For the text-containing cell, return its midpoint in (X, Y) coordinate format. 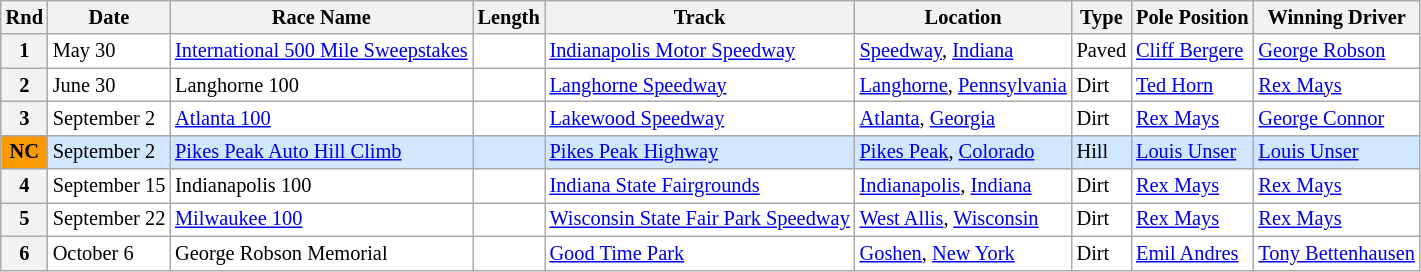
June 30 (109, 85)
3 (24, 118)
Ted Horn (1192, 85)
Good Time Park (700, 253)
Langhorne Speedway (700, 85)
George Connor (1336, 118)
George Robson (1336, 51)
4 (24, 186)
Pikes Peak Highway (700, 152)
Emil Andres (1192, 253)
October 6 (109, 253)
Milwaukee 100 (321, 219)
Rnd (24, 17)
Location (964, 17)
Hill (1102, 152)
Wisconsin State Fair Park Speedway (700, 219)
Indianapolis Motor Speedway (700, 51)
2 (24, 85)
Langhorne, Pennsylvania (964, 85)
Winning Driver (1336, 17)
Indianapolis 100 (321, 186)
Atlanta, Georgia (964, 118)
Speedway, Indiana (964, 51)
Length (509, 17)
West Allis, Wisconsin (964, 219)
Date (109, 17)
Race Name (321, 17)
September 22 (109, 219)
Goshen, New York (964, 253)
Paved (1102, 51)
Langhorne 100 (321, 85)
September 15 (109, 186)
May 30 (109, 51)
NC (24, 152)
6 (24, 253)
International 500 Mile Sweepstakes (321, 51)
Tony Bettenhausen (1336, 253)
Pikes Peak, Colorado (964, 152)
Atlanta 100 (321, 118)
Indiana State Fairgrounds (700, 186)
Lakewood Speedway (700, 118)
George Robson Memorial (321, 253)
Type (1102, 17)
1 (24, 51)
Track (700, 17)
Pole Position (1192, 17)
Pikes Peak Auto Hill Climb (321, 152)
Indianapolis, Indiana (964, 186)
5 (24, 219)
Cliff Bergere (1192, 51)
